Detect which cell encompasses the target text, then output its (x, y) center coordinate. 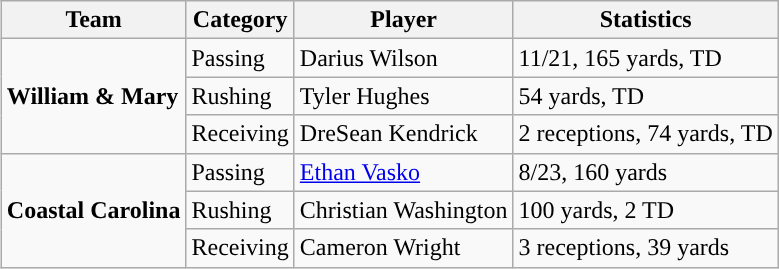
2 receptions, 74 yards, TD (646, 134)
Darius Wilson (404, 58)
Cameron Wright (404, 248)
Ethan Vasko (404, 172)
Christian Washington (404, 210)
8/23, 160 yards (646, 172)
3 receptions, 39 yards (646, 248)
11/21, 165 yards, TD (646, 58)
Category (240, 20)
Tyler Hughes (404, 96)
Coastal Carolina (94, 210)
100 yards, 2 TD (646, 210)
Team (94, 20)
DreSean Kendrick (404, 134)
Statistics (646, 20)
Player (404, 20)
54 yards, TD (646, 96)
William & Mary (94, 96)
